Pinpoint the cell where the given text exists, returning its [X, Y] midpoint coordinate. 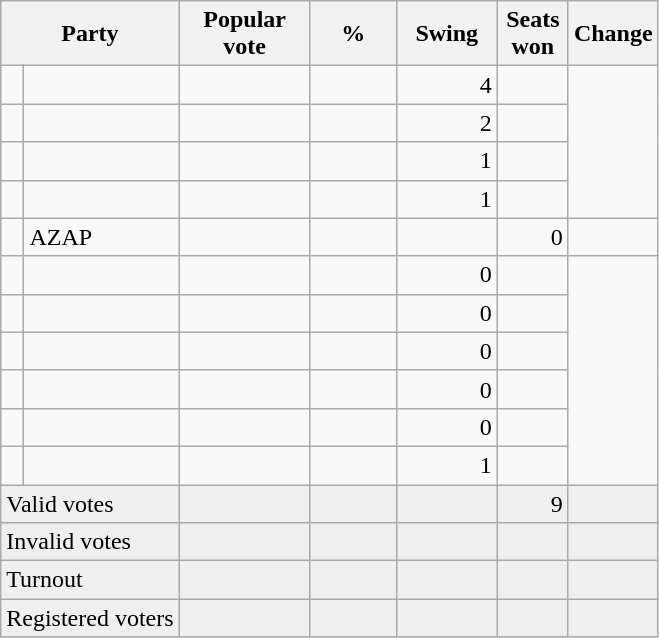
Registered voters [90, 618]
9 [532, 503]
Swing [446, 34]
Invalid votes [90, 542]
Party [90, 34]
Change [613, 34]
2 [446, 123]
Seatswon [532, 34]
Popular vote [244, 34]
AZAP [102, 237]
Valid votes [90, 503]
4 [446, 85]
Turnout [90, 580]
% [353, 34]
